For the text-containing cell, return its midpoint in (X, Y) coordinate format. 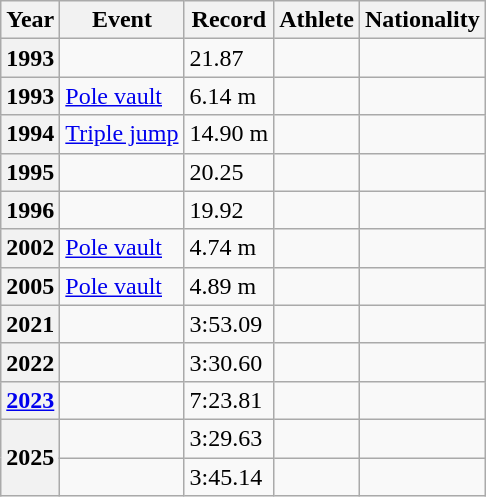
2021 (30, 324)
2005 (30, 286)
1996 (30, 210)
Athlete (317, 20)
2022 (30, 362)
4.74 m (229, 248)
3:29.63 (229, 438)
1995 (30, 172)
Nationality (422, 20)
21.87 (229, 58)
6.14 m (229, 96)
14.90 m (229, 134)
2023 (30, 400)
19.92 (229, 210)
2002 (30, 248)
Event (122, 20)
3:30.60 (229, 362)
3:53.09 (229, 324)
1994 (30, 134)
4.89 m (229, 286)
Record (229, 20)
2025 (30, 457)
Triple jump (122, 134)
3:45.14 (229, 477)
Year (30, 20)
7:23.81 (229, 400)
20.25 (229, 172)
